Extract the [x, y] coordinate from the center of the cell holding the provided text.  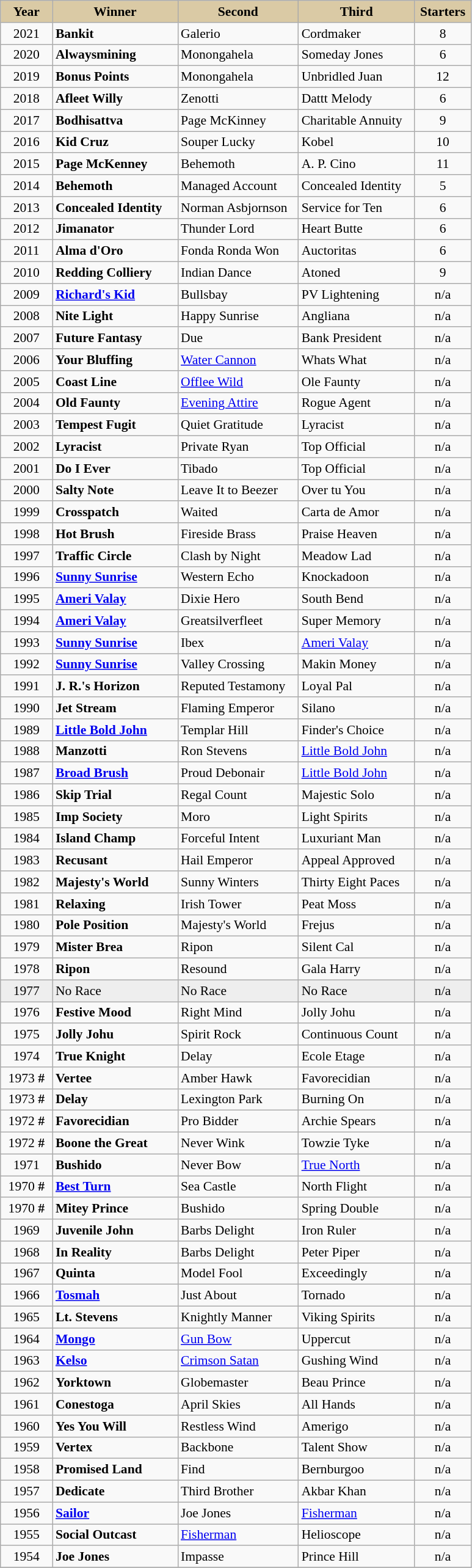
Never Bow [238, 1165]
Restless Wind [238, 1426]
Finder's Choice [357, 730]
In Reality [115, 1252]
Sunny Winters [238, 882]
1989 [27, 730]
Silano [357, 708]
Western Echo [238, 577]
1961 [27, 1404]
Impasse [238, 1557]
Promised Land [115, 1470]
Loyal Pal [357, 687]
1960 [27, 1426]
1964 [27, 1339]
Tibado [238, 469]
PV Lightening [357, 294]
1968 [27, 1252]
Never Wink [238, 1143]
Backbone [238, 1448]
Thunder Lord [238, 229]
Broad Brush [115, 773]
Due [238, 338]
Recusant [115, 861]
Managed Account [238, 186]
1955 [27, 1535]
2007 [27, 338]
11 [443, 164]
Waited [238, 512]
Spirit Rock [238, 1035]
Leave It to Beezer [238, 490]
Clash by Night [238, 556]
Third [357, 12]
Norman Asbjornson [238, 208]
Forceful Intent [238, 839]
1984 [27, 839]
Irish Tower [238, 904]
Valley Crossing [238, 665]
2018 [27, 99]
Richard's Kid [115, 294]
2012 [27, 229]
Luxuriant Man [357, 839]
Silent Cal [357, 947]
Old Faunty [115, 403]
South Bend [357, 599]
2015 [27, 164]
1977 [27, 991]
Indian Dance [238, 273]
Alma d'Oro [115, 251]
Vertee [115, 1078]
Sailor [115, 1513]
Crosspatch [115, 512]
Spring Double [357, 1209]
1966 [27, 1296]
True Knight [115, 1056]
2009 [27, 294]
Makin Money [357, 665]
Private Ryan [238, 447]
Nite Light [115, 316]
Third Brother [238, 1492]
1996 [27, 577]
Skip Trial [115, 795]
Just About [238, 1296]
1956 [27, 1513]
1974 [27, 1056]
Page McKinney [238, 120]
8 [443, 34]
2000 [27, 490]
Greatsilverfleet [238, 621]
Prince Hill [357, 1557]
Rogue Agent [357, 403]
Galerio [238, 34]
Peat Moss [357, 904]
Service for Ten [357, 208]
Charitable Annuity [357, 120]
Knightly Manner [238, 1318]
Imp Society [115, 817]
1983 [27, 861]
Dedicate [115, 1492]
Bankit [115, 34]
1995 [27, 599]
1958 [27, 1470]
Tempest Fugit [115, 425]
Burning On [357, 1099]
2003 [27, 425]
2021 [27, 34]
Crimson Satan [238, 1361]
1963 [27, 1361]
Auctoritas [357, 251]
1987 [27, 773]
1990 [27, 708]
Fireside Brass [238, 534]
1965 [27, 1318]
Kobel [357, 142]
Super Memory [357, 621]
2004 [27, 403]
Mitey Prince [115, 1209]
2005 [27, 382]
Juvenile John [115, 1230]
1978 [27, 969]
1959 [27, 1448]
1971 [27, 1165]
Continuous Count [357, 1035]
2002 [27, 447]
5 [443, 186]
Fonda Ronda Won [238, 251]
Akbar Khan [357, 1492]
1997 [27, 556]
Mongo [115, 1339]
Year [27, 12]
1999 [27, 512]
Someday Jones [357, 55]
Relaxing [115, 904]
Manzotti [115, 751]
2017 [27, 120]
2008 [27, 316]
Second [238, 12]
2014 [27, 186]
2010 [27, 273]
Water Cannon [238, 360]
Traffic Circle [115, 556]
Dattt Melody [357, 99]
Archie Spears [357, 1121]
Flaming Emperor [238, 708]
Talent Show [357, 1448]
Bullsbay [238, 294]
1975 [27, 1035]
Helioscope [357, 1535]
1980 [27, 925]
Happy Sunrise [238, 316]
Resound [238, 969]
Hail Emperor [238, 861]
10 [443, 142]
Tornado [357, 1296]
Gushing Wind [357, 1361]
1994 [27, 621]
Ecole Etage [357, 1056]
Proud Debonair [238, 773]
Model Fool [238, 1274]
Globemaster [238, 1383]
Pole Position [115, 925]
Uppercut [357, 1339]
Carta de Amor [357, 512]
Winner [115, 12]
Starters [443, 12]
Afleet Willy [115, 99]
Appeal Approved [357, 861]
1998 [27, 534]
1981 [27, 904]
Ron Stevens [238, 751]
Quiet Gratitude [238, 425]
April Skies [238, 1404]
2019 [27, 77]
1982 [27, 882]
Bernburgoo [357, 1470]
1969 [27, 1230]
Bank President [357, 338]
Regal Count [238, 795]
2001 [27, 469]
Unbridled Juan [357, 77]
Bonus Points [115, 77]
Gala Harry [357, 969]
Evening Attire [238, 403]
Dixie Hero [238, 599]
North Flight [357, 1187]
1962 [27, 1383]
Ibex [238, 643]
2011 [27, 251]
Reputed Testamony [238, 687]
Page McKenney [115, 164]
Kelso [115, 1361]
Amber Hawk [238, 1078]
Heart Butte [357, 229]
2006 [27, 360]
Lexington Park [238, 1099]
Cordmaker [357, 34]
Atoned [357, 273]
Redding Colliery [115, 273]
Tosmah [115, 1296]
Vertex [115, 1448]
Kid Cruz [115, 142]
Towzie Tyke [357, 1143]
Gun Bow [238, 1339]
True North [357, 1165]
Moro [238, 817]
1976 [27, 1013]
Souper Lucky [238, 142]
Zenotti [238, 99]
1979 [27, 947]
2016 [27, 142]
Sea Castle [238, 1187]
Offlee Wild [238, 382]
Knockadoon [357, 577]
2020 [27, 55]
2013 [27, 208]
Right Mind [238, 1013]
All Hands [357, 1404]
Pro Bidder [238, 1121]
Amerigo [357, 1426]
Over tu You [357, 490]
Praise Heaven [357, 534]
1954 [27, 1557]
Templar Hill [238, 730]
1967 [27, 1274]
Salty Note [115, 490]
Future Fantasy [115, 338]
Lt. Stevens [115, 1318]
Thirty Eight Paces [357, 882]
Find [238, 1470]
Iron Ruler [357, 1230]
1986 [27, 795]
Alwaysmining [115, 55]
Yorktown [115, 1383]
Angliana [357, 316]
Yes You Will [115, 1426]
Frejus [357, 925]
Social Outcast [115, 1535]
1985 [27, 817]
Your Bluffing [115, 360]
J. R.'s Horizon [115, 687]
Do I Ever [115, 469]
1957 [27, 1492]
Conestoga [115, 1404]
Quinta [115, 1274]
Ole Faunty [357, 382]
Majestic Solo [357, 795]
Light Spirits [357, 817]
Jet Stream [115, 708]
1988 [27, 751]
Boone the Great [115, 1143]
Best Turn [115, 1187]
12 [443, 77]
Hot Brush [115, 534]
Exceedingly [357, 1274]
Bodhisattva [115, 120]
1992 [27, 665]
Jimanator [115, 229]
Peter Piper [357, 1252]
Island Champ [115, 839]
A. P. Cino [357, 164]
Beau Prince [357, 1383]
Coast Line [115, 382]
Whats What [357, 360]
1993 [27, 643]
Viking Spirits [357, 1318]
Festive Mood [115, 1013]
Meadow Lad [357, 556]
Mister Brea [115, 947]
1991 [27, 687]
